Return the (x, y) coordinate for the center point of the cell that contains the specified text.  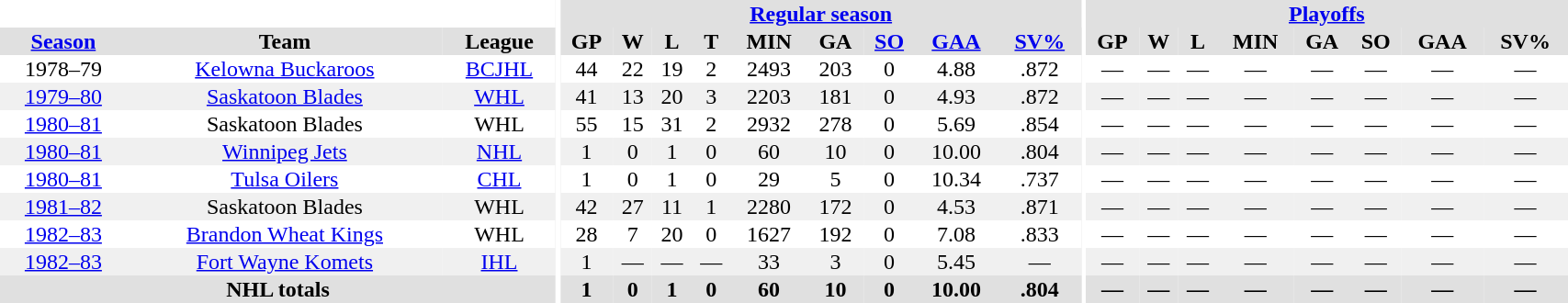
7.08 (956, 234)
Winnipeg Jets (285, 151)
41 (587, 96)
2493 (770, 69)
Brandon Wheat Kings (285, 234)
5.69 (956, 124)
1627 (770, 234)
31 (672, 124)
CHL (500, 179)
13 (632, 96)
5.45 (956, 262)
22 (632, 69)
.833 (1040, 234)
55 (587, 124)
4.88 (956, 69)
278 (836, 124)
5 (836, 179)
192 (836, 234)
T (711, 41)
203 (836, 69)
44 (587, 69)
27 (632, 207)
1979–80 (63, 96)
15 (632, 124)
Team (285, 41)
4.53 (956, 207)
.871 (1040, 207)
BCJHL (500, 69)
10.34 (956, 179)
7 (632, 234)
181 (836, 96)
2932 (770, 124)
NHL totals (277, 289)
42 (587, 207)
.737 (1040, 179)
1981–82 (63, 207)
IHL (500, 262)
172 (836, 207)
1978–79 (63, 69)
4.93 (956, 96)
.854 (1040, 124)
19 (672, 69)
Regular season (821, 14)
Fort Wayne Komets (285, 262)
Tulsa Oilers (285, 179)
29 (770, 179)
28 (587, 234)
NHL (500, 151)
Kelowna Buckaroos (285, 69)
2280 (770, 207)
11 (672, 207)
2203 (770, 96)
33 (770, 262)
Season (63, 41)
League (500, 41)
Playoffs (1326, 14)
